Provide the (X, Y) coordinate of the cell's center where the given text is located.  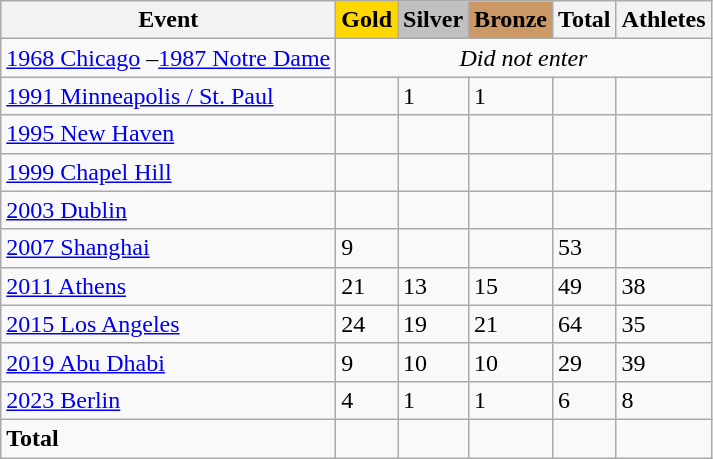
2023 Berlin (168, 400)
39 (664, 362)
8 (664, 400)
1968 Chicago –1987 Notre Dame (168, 58)
2003 Dublin (168, 210)
6 (585, 400)
1999 Chapel Hill (168, 172)
1995 New Haven (168, 134)
19 (434, 324)
Did not enter (524, 58)
Event (168, 20)
1991 Minneapolis / St. Paul (168, 96)
4 (367, 400)
35 (664, 324)
2007 Shanghai (168, 248)
2019 Abu Dhabi (168, 362)
Bronze (511, 20)
2011 Athens (168, 286)
38 (664, 286)
53 (585, 248)
Silver (434, 20)
15 (511, 286)
13 (434, 286)
24 (367, 324)
49 (585, 286)
2015 Los Angeles (168, 324)
Gold (367, 20)
Athletes (664, 20)
64 (585, 324)
29 (585, 362)
